Scan for the cell matching the given text and deliver its [x, y] coordinate at center. 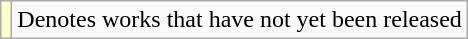
Denotes works that have not yet been released [240, 20]
